Provide the (X, Y) coordinate of the cell's center where the given text is located.  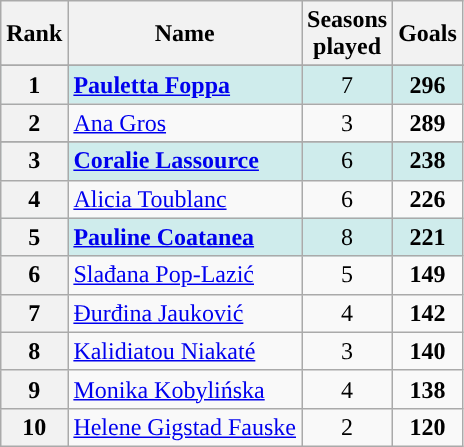
142 (428, 313)
1 (34, 85)
9 (34, 389)
Coralie Lassource (185, 161)
Đurđina Jauković (185, 313)
120 (428, 427)
140 (428, 351)
Kalidiatou Niakaté (185, 351)
Goals (428, 34)
138 (428, 389)
Rank (34, 34)
Pauline Coatanea (185, 237)
10 (34, 427)
Pauletta Foppa (185, 85)
149 (428, 275)
Slađana Pop-Lazić (185, 275)
221 (428, 237)
226 (428, 199)
Alicia Toublanc (185, 199)
Helene Gigstad Fauske (185, 427)
289 (428, 123)
238 (428, 161)
Ana Gros (185, 123)
Seasonsplayed (348, 34)
296 (428, 85)
Name (185, 34)
Monika Kobylińska (185, 389)
